Scan for the cell matching the given text and deliver its [X, Y] coordinate at center. 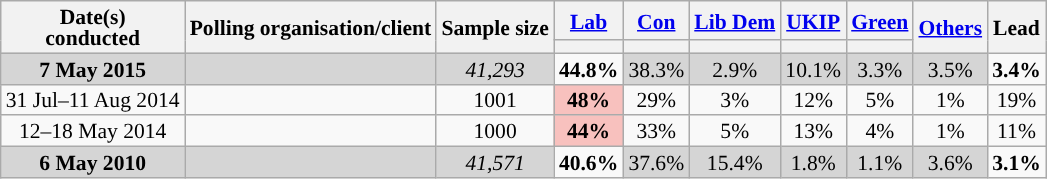
1.8% [813, 162]
3.1% [1016, 162]
Green [880, 20]
33% [656, 132]
Lib Dem [734, 20]
38.3% [656, 68]
Lab [588, 20]
1001 [494, 100]
40.6% [588, 162]
13% [813, 132]
41,571 [494, 162]
41,293 [494, 68]
Date(s)conducted [93, 27]
7 May 2015 [93, 68]
44.8% [588, 68]
3.3% [880, 68]
15.4% [734, 162]
UKIP [813, 20]
Polling organisation/client [311, 27]
2.9% [734, 68]
3.6% [950, 162]
11% [1016, 132]
37.6% [656, 162]
29% [656, 100]
6 May 2010 [93, 162]
1.1% [880, 162]
12–18 May 2014 [93, 132]
Con [656, 20]
1000 [494, 132]
44% [588, 132]
Lead [1016, 27]
3.4% [1016, 68]
31 Jul–11 Aug 2014 [93, 100]
Others [950, 27]
Sample size [494, 27]
10.1% [813, 68]
12% [813, 100]
19% [1016, 100]
3% [734, 100]
48% [588, 100]
4% [880, 132]
3.5% [950, 68]
